Determine the (x, y) coordinate at the center of the cell enclosing the given text.  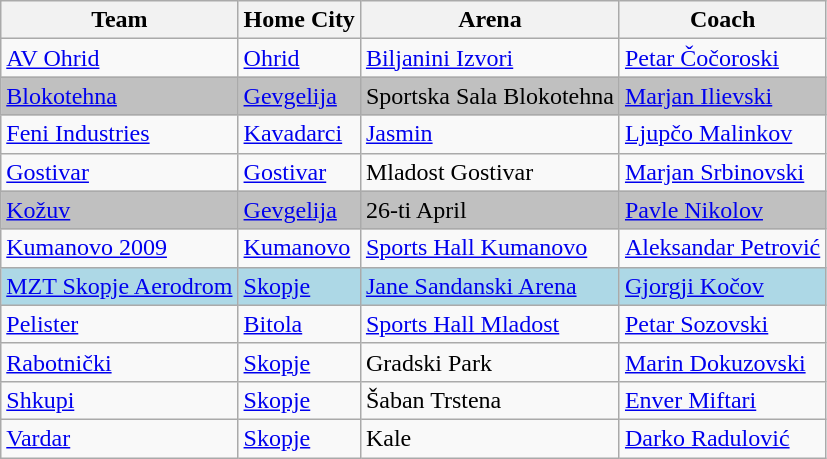
Gjorgji Kočov (722, 286)
Biljanini Izvori (490, 58)
Home City (299, 20)
Jane Sandanski Arena (490, 286)
Gradski Park (490, 362)
Darko Radulović (722, 438)
Arena (490, 20)
Sports Hall Mladost (490, 324)
Pelister (120, 324)
Team (120, 20)
MZT Skopje Aerodrom (120, 286)
Coach (722, 20)
Ohrid (299, 58)
Petar Čočoroski (722, 58)
Marjan Ilievski (722, 96)
Kavadarci (299, 134)
Marjan Srbinovski (722, 172)
Shkupi (120, 400)
AV Ohrid (120, 58)
Petar Sozovski (722, 324)
Blokotehna (120, 96)
Ljupčo Malinkov (722, 134)
Jasmin (490, 134)
Sportska Sala Blokotehna (490, 96)
Aleksandar Petrović (722, 248)
Rabotnički (120, 362)
26-ti April (490, 210)
Marin Dokuzovski (722, 362)
Kumanovo 2009 (120, 248)
Šaban Trstena (490, 400)
Mladost Gostivar (490, 172)
Kožuv (120, 210)
Bitola (299, 324)
Sports Hall Kumanovo (490, 248)
Enver Miftari (722, 400)
Feni Industries (120, 134)
Kumanovo (299, 248)
Pavle Nikolov (722, 210)
Vardar (120, 438)
Kale (490, 438)
